Search for the cell housing the specified text and yield its [X, Y] center coordinate. 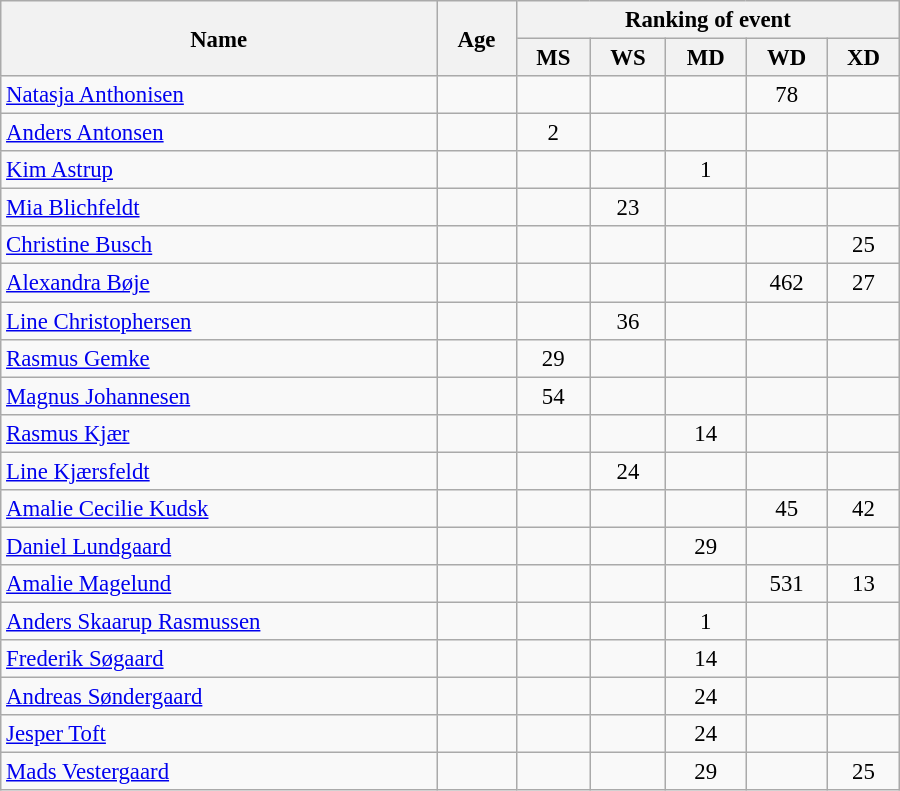
531 [787, 584]
Rasmus Gemke [219, 358]
Frederik Søgaard [219, 659]
36 [628, 321]
462 [787, 283]
Anders Skaarup Rasmussen [219, 621]
Magnus Johannesen [219, 396]
Rasmus Kjær [219, 433]
Amalie Magelund [219, 584]
Christine Busch [219, 245]
Alexandra Bøje [219, 283]
WS [628, 58]
Kim Astrup [219, 170]
Line Kjærsfeldt [219, 471]
MD [706, 58]
XD [864, 58]
MS [553, 58]
Line Christophersen [219, 321]
WD [787, 58]
Natasja Anthonisen [219, 95]
Amalie Cecilie Kudsk [219, 509]
Daniel Lundgaard [219, 546]
Andreas Søndergaard [219, 697]
45 [787, 509]
23 [628, 208]
Mia Blichfeldt [219, 208]
Jesper Toft [219, 734]
Name [219, 38]
78 [787, 95]
Age [477, 38]
Anders Antonsen [219, 133]
42 [864, 509]
Ranking of event [708, 20]
27 [864, 283]
54 [553, 396]
Mads Vestergaard [219, 772]
2 [553, 133]
13 [864, 584]
